Locate the cell with the specified text and output its (x, y) center coordinate. 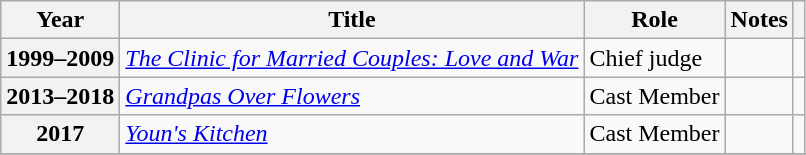
2013–2018 (60, 96)
Role (654, 20)
Youn's Kitchen (352, 134)
Notes (759, 20)
Year (60, 20)
1999–2009 (60, 58)
2017 (60, 134)
Title (352, 20)
Chief judge (654, 58)
Grandpas Over Flowers (352, 96)
The Clinic for Married Couples: Love and War (352, 58)
